Scan for the cell matching the given text and deliver its (x, y) coordinate at center. 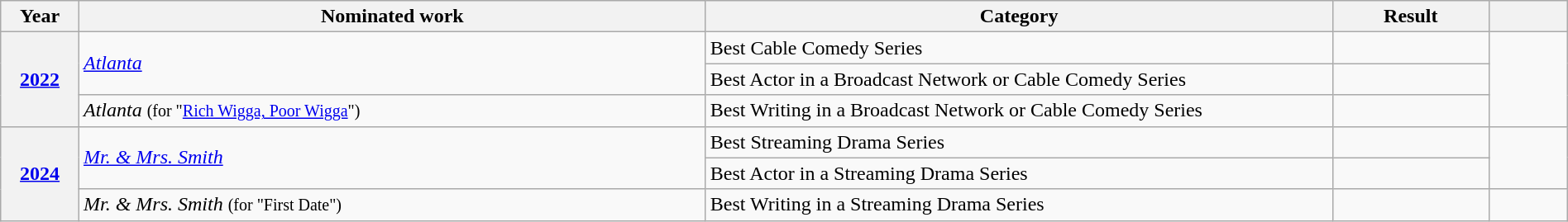
2024 (40, 173)
Best Actor in a Streaming Drama Series (1019, 173)
Best Writing in a Streaming Drama Series (1019, 205)
Mr. & Mrs. Smith (392, 158)
Atlanta (for "Rich Wigga, Poor Wigga") (392, 111)
Nominated work (392, 17)
Atlanta (392, 64)
2022 (40, 79)
Best Writing in a Broadcast Network or Cable Comedy Series (1019, 111)
Result (1411, 17)
Year (40, 17)
Best Cable Comedy Series (1019, 48)
Mr. & Mrs. Smith (for "First Date") (392, 205)
Best Streaming Drama Series (1019, 142)
Best Actor in a Broadcast Network or Cable Comedy Series (1019, 79)
Category (1019, 17)
